Provide the (x, y) coordinate of the cell's center where the given text is located.  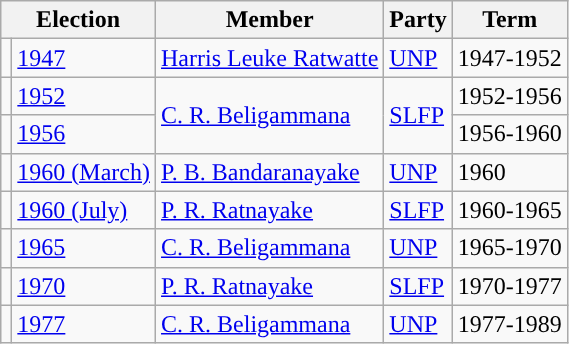
1947-1952 (510, 58)
P. B. Bandaranayake (270, 172)
1947 (84, 58)
1956-1960 (510, 134)
1952 (84, 96)
1960 (510, 172)
1970-1977 (510, 286)
Party (418, 20)
1977-1989 (510, 324)
1956 (84, 134)
Election (78, 20)
Harris Leuke Ratwatte (270, 58)
1977 (84, 324)
1960 (March) (84, 172)
1960 (July) (84, 210)
Member (270, 20)
Term (510, 20)
1965 (84, 248)
1970 (84, 286)
1960-1965 (510, 210)
1952-1956 (510, 96)
1965-1970 (510, 248)
